Locate the cell with the specified text and output its (X, Y) center coordinate. 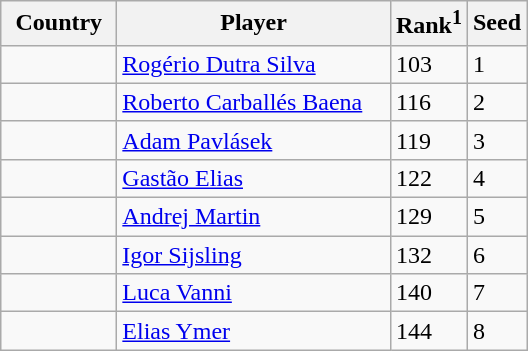
Gastão Elias (254, 178)
Igor Sijsling (254, 255)
7 (496, 293)
140 (428, 293)
5 (496, 217)
6 (496, 255)
Roberto Carballés Baena (254, 102)
1 (496, 64)
Adam Pavlásek (254, 140)
4 (496, 178)
2 (496, 102)
116 (428, 102)
132 (428, 255)
103 (428, 64)
Rogério Dutra Silva (254, 64)
8 (496, 331)
119 (428, 140)
Country (59, 24)
Player (254, 24)
122 (428, 178)
144 (428, 331)
129 (428, 217)
Andrej Martin (254, 217)
Rank1 (428, 24)
Seed (496, 24)
Luca Vanni (254, 293)
Elias Ymer (254, 331)
3 (496, 140)
